Capture the cell that displays the provided text and extract its (x, y) central coordinate. 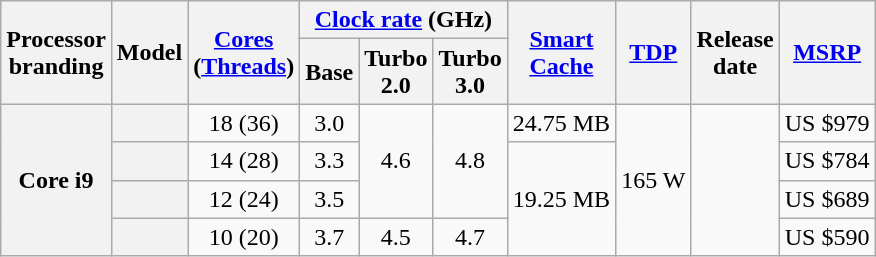
3.7 (330, 237)
4.8 (470, 161)
Releasedate (735, 52)
Cores(Threads) (244, 52)
4.6 (396, 161)
TDP (654, 52)
10 (20) (244, 237)
3.0 (330, 123)
SmartCache (561, 52)
3.3 (330, 161)
Model (149, 52)
Turbo3.0 (470, 72)
4.7 (470, 237)
US $979 (827, 123)
4.5 (396, 237)
Turbo2.0 (396, 72)
165 W (654, 180)
12 (24) (244, 199)
MSRP (827, 52)
US $784 (827, 161)
3.5 (330, 199)
19.25 MB (561, 199)
Clock rate (GHz) (404, 20)
14 (28) (244, 161)
24.75 MB (561, 123)
US $689 (827, 199)
18 (36) (244, 123)
Core i9 (56, 180)
US $590 (827, 237)
Base (330, 72)
Processorbranding (56, 52)
